Output the [x, y] coordinate of the center of the cell containing the given text.  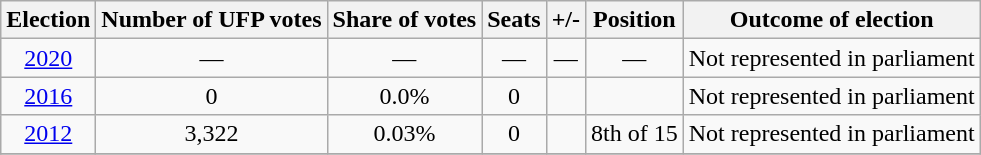
8th of 15 [634, 134]
3,322 [212, 134]
Election [48, 20]
Share of votes [404, 20]
0.0% [404, 96]
2020 [48, 58]
Outcome of election [832, 20]
+/- [566, 20]
0.03% [404, 134]
2016 [48, 96]
Seats [514, 20]
Number of UFP votes [212, 20]
2012 [48, 134]
Position [634, 20]
